Find where the given text appears and provide that cell's center as (x, y) coordinate. 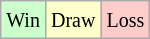
Win (24, 20)
Loss (126, 20)
Draw (72, 20)
